Return [X, Y] of the center of cell containing provided text 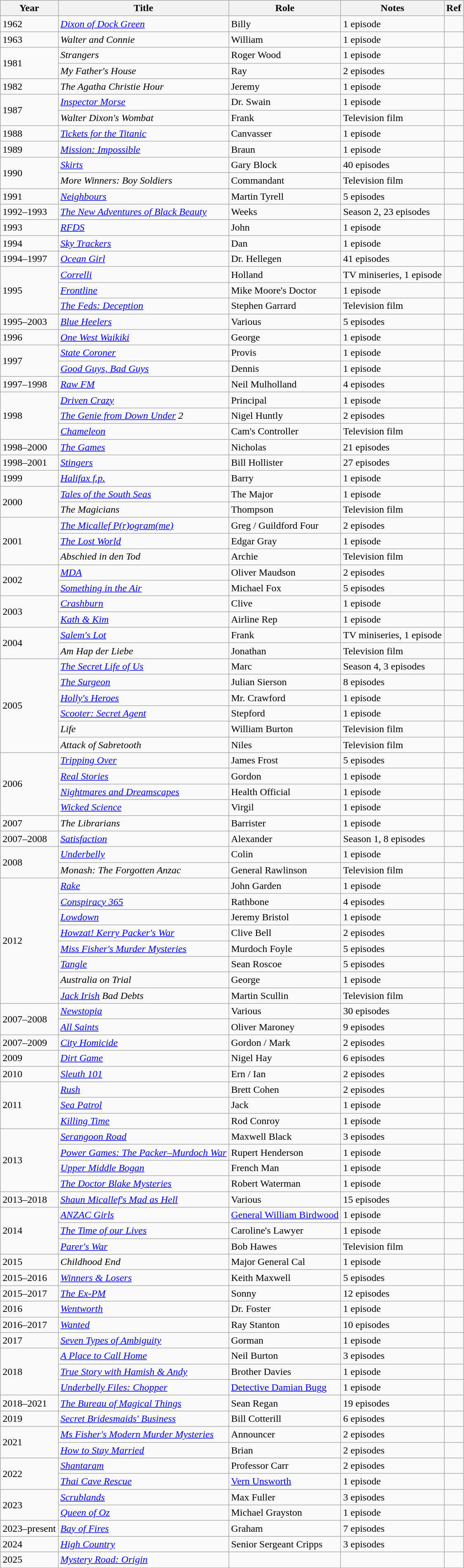
2016 [29, 1309]
Mystery Road: Origin [143, 1560]
The Micallef P(r)ogram(me) [143, 525]
Archie [285, 557]
Winners & Losers [143, 1278]
Principal [285, 400]
Holly's Heroes [143, 698]
Neighbours [143, 196]
Oliver Maroney [285, 1027]
Brother Davies [285, 1372]
My Father's House [143, 71]
Gary Block [285, 165]
2000 [29, 502]
Nigel Hay [285, 1058]
Barrister [285, 823]
Newstopia [143, 1011]
2015–2016 [29, 1278]
Strangers [143, 55]
Season 1, 8 episodes [393, 839]
2008 [29, 862]
1995–2003 [29, 322]
The Secret Life of Us [143, 666]
Frontline [143, 290]
Ern / Ian [285, 1074]
The Time of our Lives [143, 1231]
2017 [29, 1340]
19 episodes [393, 1403]
Abschied in den Tod [143, 557]
Title [143, 8]
2007–2009 [29, 1043]
Michael Grayston [285, 1513]
Walter and Connie [143, 40]
Notes [393, 8]
Sean Roscoe [285, 964]
Dixon of Dock Green [143, 24]
How to Stay Married [143, 1450]
Bob Hawes [285, 1246]
2004 [29, 643]
1989 [29, 149]
Rupert Henderson [285, 1152]
The Agatha Christie Hour [143, 86]
Season 4, 3 episodes [393, 666]
Canvasser [285, 133]
Professor Carr [285, 1466]
Rod Conroy [285, 1121]
Stepford [285, 714]
Serangoon Road [143, 1136]
Shaun Micallef's Mad as Hell [143, 1199]
1999 [29, 478]
State Coroner [143, 353]
Driven Crazy [143, 400]
Jeremy [285, 86]
Niles [285, 745]
Sea Patrol [143, 1105]
2011 [29, 1105]
Holland [285, 275]
Roger Wood [285, 55]
Billy [285, 24]
Halifax f.p. [143, 478]
Jack Irish Bad Debts [143, 996]
The Doctor Blake Mysteries [143, 1183]
Gordon / Mark [285, 1043]
30 episodes [393, 1011]
Weeks [285, 212]
The Games [143, 447]
More Winners: Boy Soldiers [143, 180]
City Homicide [143, 1043]
General Rawlinson [285, 870]
Good Guys, Bad Guys [143, 369]
Mr. Crawford [285, 698]
The Magicians [143, 510]
1963 [29, 40]
Airline Rep [285, 619]
The Feds: Deception [143, 306]
Nightmares and Dreamscapes [143, 792]
Sean Regan [285, 1403]
Brian [285, 1450]
2016–2017 [29, 1325]
Martin Scullin [285, 996]
Martin Tyrell [285, 196]
Secret Bridesmaids' Business [143, 1419]
Ms Fisher's Modern Murder Mysteries [143, 1434]
Clive [285, 604]
Queen of Oz [143, 1513]
Wanted [143, 1325]
Chameleon [143, 431]
Australia on Trial [143, 980]
1998–2000 [29, 447]
Michael Fox [285, 588]
The Librarians [143, 823]
Miss Fisher's Murder Mysteries [143, 948]
All Saints [143, 1027]
Mission: Impossible [143, 149]
1997 [29, 361]
Something in the Air [143, 588]
1988 [29, 133]
Walter Dixon's Wombat [143, 118]
Life [143, 729]
Vern Unsworth [285, 1482]
2015 [29, 1262]
1998 [29, 415]
William [285, 40]
Real Stories [143, 776]
1981 [29, 63]
Health Official [285, 792]
Killing Time [143, 1121]
Caroline's Lawyer [285, 1231]
27 episodes [393, 463]
Scrublands [143, 1497]
Announcer [285, 1434]
Thompson [285, 510]
Thai Cave Rescue [143, 1482]
General William Birdwood [285, 1215]
Commandant [285, 180]
1994 [29, 243]
1997–1998 [29, 384]
Dennis [285, 369]
Clive Bell [285, 933]
Rathbone [285, 901]
Satisfaction [143, 839]
10 episodes [393, 1325]
Rake [143, 886]
Upper Middle Bogan [143, 1168]
Virgil [285, 807]
The Genie from Down Under 2 [143, 415]
2025 [29, 1560]
Dan [285, 243]
1982 [29, 86]
Bill Hollister [285, 463]
John [285, 228]
Ray [285, 71]
Jonathan [285, 651]
ANZAC Girls [143, 1215]
Stephen Garrard [285, 306]
2022 [29, 1474]
Edgar Gray [285, 541]
Skirts [143, 165]
2007 [29, 823]
Conspiracy 365 [143, 901]
Jeremy Bristol [285, 917]
John Garden [285, 886]
Nigel Huntly [285, 415]
Underbelly Files: Chopper [143, 1387]
Tangle [143, 964]
Blue Heelers [143, 322]
Crashburn [143, 604]
2013 [29, 1160]
Jack [285, 1105]
1990 [29, 173]
Role [285, 8]
8 episodes [393, 682]
2012 [29, 940]
Rush [143, 1090]
French Man [285, 1168]
Mike Moore's Doctor [285, 290]
A Place to Call Home [143, 1356]
1987 [29, 110]
MDA [143, 572]
41 episodes [393, 259]
High Country [143, 1544]
Salem's Lot [143, 635]
Murdoch Foyle [285, 948]
Alexander [285, 839]
Wentworth [143, 1309]
Year [29, 8]
The Bureau of Magical Things [143, 1403]
Gorman [285, 1340]
Monash: The Forgotten Anzac [143, 870]
2009 [29, 1058]
2002 [29, 580]
Brett Cohen [285, 1090]
Neil Mulholland [285, 384]
Attack of Sabretooth [143, 745]
12 episodes [393, 1293]
2019 [29, 1419]
Lowdown [143, 917]
William Burton [285, 729]
Major General Cal [285, 1262]
Sky Trackers [143, 243]
Gordon [285, 776]
2015–2017 [29, 1293]
Senior Sergeant Cripps [285, 1544]
Keith Maxwell [285, 1278]
1994–1997 [29, 259]
Marc [285, 666]
1998–2001 [29, 463]
Robert Waterman [285, 1183]
The New Adventures of Black Beauty [143, 212]
2013–2018 [29, 1199]
Nicholas [285, 447]
One West Waikiki [143, 337]
Season 2, 23 episodes [393, 212]
Dr. Hellegen [285, 259]
Dirt Game [143, 1058]
Julian Sierson [285, 682]
2023–present [29, 1528]
Raw FM [143, 384]
Seven Types of Ambiguity [143, 1340]
Parer's War [143, 1246]
Neil Burton [285, 1356]
2023 [29, 1505]
Scooter: Secret Agent [143, 714]
Braun [285, 149]
15 episodes [393, 1199]
2024 [29, 1544]
Power Games: The Packer–Murdoch War [143, 1152]
Sleuth 101 [143, 1074]
Kath & Kim [143, 619]
Dr. Foster [285, 1309]
True Story with Hamish & Andy [143, 1372]
The Major [285, 494]
Bill Cotterill [285, 1419]
2005 [29, 705]
Shantaram [143, 1466]
40 episodes [393, 165]
1993 [29, 228]
Stingers [143, 463]
Tickets for the Titanic [143, 133]
Am Hap der Liebe [143, 651]
9 episodes [393, 1027]
2010 [29, 1074]
Wicked Science [143, 807]
Bay of Fires [143, 1528]
2018 [29, 1372]
Childhood End [143, 1262]
Cam's Controller [285, 431]
RFDS [143, 228]
Barry [285, 478]
Detective Damian Bugg [285, 1387]
Tales of the South Seas [143, 494]
1991 [29, 196]
Colin [285, 854]
1995 [29, 290]
2018–2021 [29, 1403]
1992–1993 [29, 212]
Ray Stanton [285, 1325]
Oliver Maudson [285, 572]
The Surgeon [143, 682]
2003 [29, 611]
The Ex-PM [143, 1293]
Underbelly [143, 854]
2006 [29, 784]
Graham [285, 1528]
Provis [285, 353]
Dr. Swain [285, 102]
21 episodes [393, 447]
2014 [29, 1231]
Tripping Over [143, 761]
Ref [454, 8]
7 episodes [393, 1528]
1996 [29, 337]
1962 [29, 24]
James Frost [285, 761]
2001 [29, 541]
Correlli [143, 275]
Howzat! Kerry Packer's War [143, 933]
Maxwell Black [285, 1136]
Greg / Guildford Four [285, 525]
Inspector Morse [143, 102]
Max Fuller [285, 1497]
2021 [29, 1442]
The Lost World [143, 541]
Sonny [285, 1293]
Ocean Girl [143, 259]
